Identify which cell holds the provided text, then report its (X, Y) central coordinate. 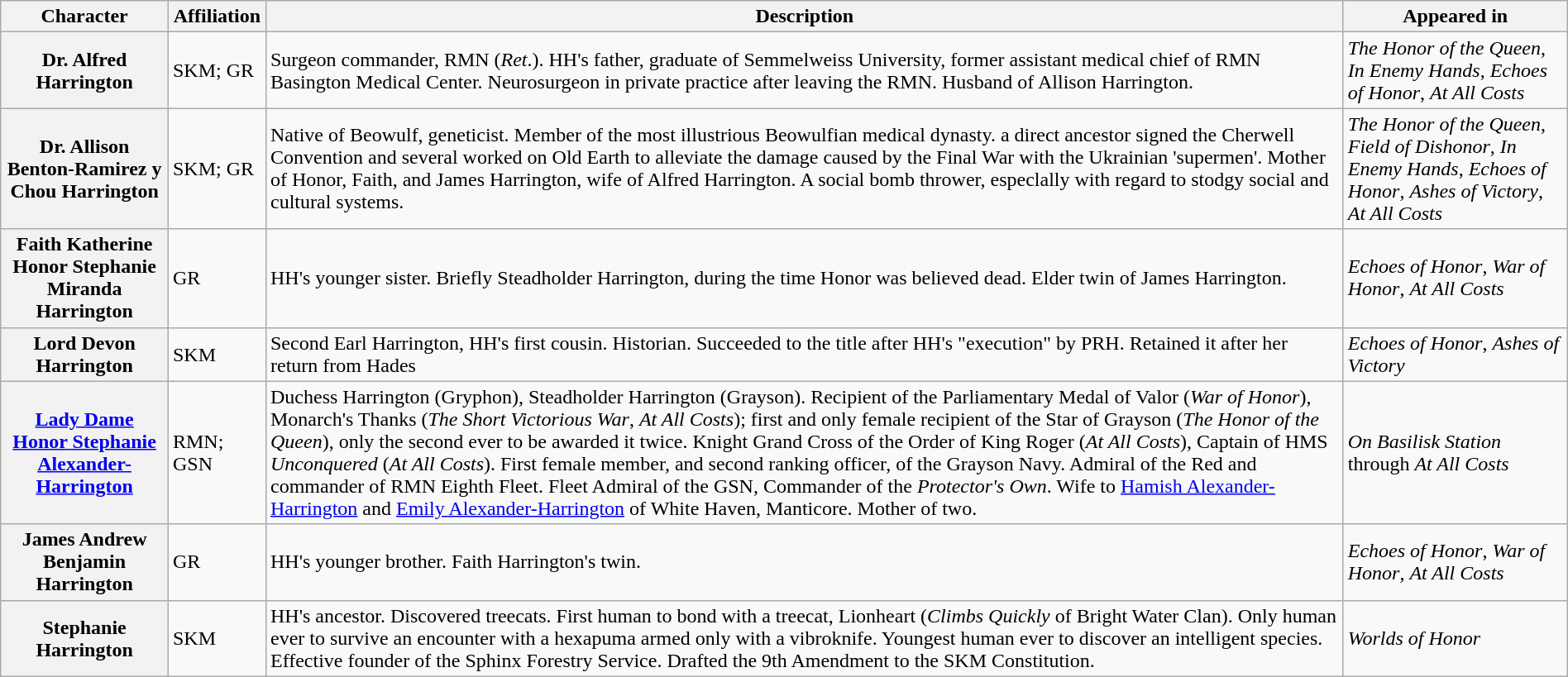
RMN; GSN (217, 453)
The Honor of the Queen, Field of Dishonor, In Enemy Hands, Echoes of Honor, Ashes of Victory, At All Costs (1456, 169)
On Basilisk Station through At All Costs (1456, 453)
Lord Devon Harrington (84, 354)
Affiliation (217, 17)
Description (804, 17)
Character (84, 17)
HH's younger brother. Faith Harrington's twin. (804, 562)
Faith Katherine Honor Stephanie Miranda Harrington (84, 278)
The Honor of the Queen, In Enemy Hands, Echoes of Honor, At All Costs (1456, 70)
Dr. Allison Benton-Ramirez y Chou Harrington (84, 169)
Worlds of Honor (1456, 638)
Echoes of Honor, Ashes of Victory (1456, 354)
Appeared in (1456, 17)
James Andrew Benjamin Harrington (84, 562)
HH's younger sister. Briefly Steadholder Harrington, during the time Honor was believed dead. Elder twin of James Harrington. (804, 278)
Dr. Alfred Harrington (84, 70)
Stephanie Harrington (84, 638)
Lady Dame Honor Stephanie Alexander-Harrington (84, 453)
Second Earl Harrington, HH's first cousin. Historian. Succeeded to the title after HH's "execution" by PRH. Retained it after her return from Hades (804, 354)
